Capture the cell that displays the provided text and extract its [x, y] central coordinate. 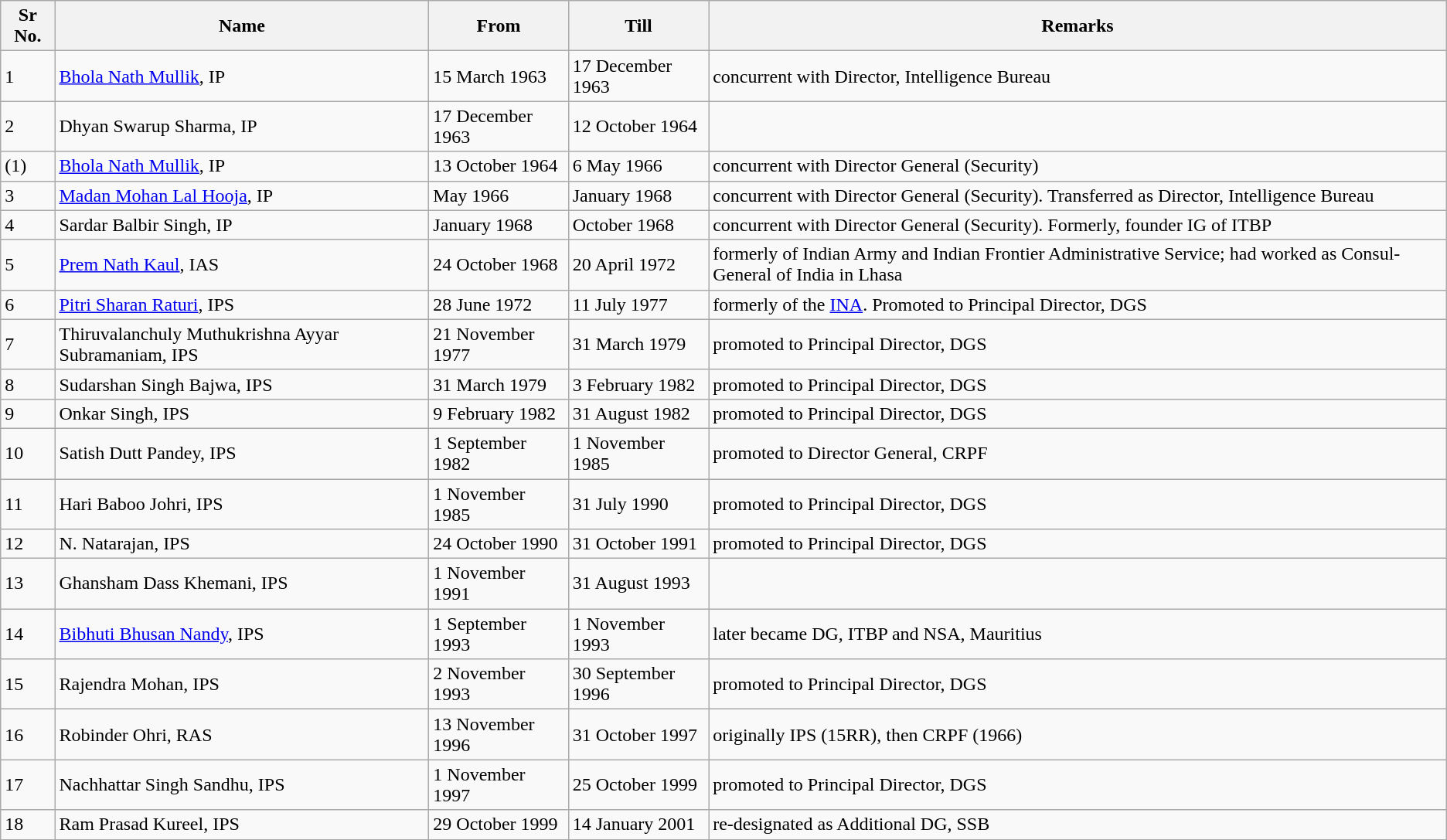
10 [28, 453]
later became DG, ITBP and NSA, Mauritius [1078, 634]
Nachhattar Singh Sandhu, IPS [242, 785]
Onkar Singh, IPS [242, 413]
31 October 1997 [638, 734]
formerly of the INA. Promoted to Principal Director, DGS [1078, 304]
21 November 1977 [499, 345]
31 August 1993 [638, 584]
concurrent with Director General (Security). Formerly, founder IG of ITBP [1078, 225]
May 1966 [499, 196]
originally IPS (15RR), then CRPF (1966) [1078, 734]
Hari Baboo Johri, IPS [242, 504]
formerly of Indian Army and Indian Frontier Administrative Service; had worked as Consul-General of India in Lhasa [1078, 264]
promoted to Director General, CRPF [1078, 453]
18 [28, 825]
Ghansham Dass Khemani, IPS [242, 584]
5 [28, 264]
October 1968 [638, 225]
1 November 1991 [499, 584]
24 October 1968 [499, 264]
Rajendra Mohan, IPS [242, 685]
Till [638, 26]
6 [28, 304]
28 June 1972 [499, 304]
8 [28, 384]
24 October 1990 [499, 544]
concurrent with Director General (Security) [1078, 166]
9 [28, 413]
Sardar Balbir Singh, IP [242, 225]
6 May 1966 [638, 166]
4 [28, 225]
20 April 1972 [638, 264]
Remarks [1078, 26]
re-designated as Additional DG, SSB [1078, 825]
31 August 1982 [638, 413]
2 November 1993 [499, 685]
11 July 1977 [638, 304]
9 February 1982 [499, 413]
Prem Nath Kaul, IAS [242, 264]
1 November 1993 [638, 634]
3 [28, 196]
7 [28, 345]
12 October 1964 [638, 127]
Ram Prasad Kureel, IPS [242, 825]
30 September 1996 [638, 685]
Bibhuti Bhusan Nandy, IPS [242, 634]
Madan Mohan Lal Hooja, IP [242, 196]
14 January 2001 [638, 825]
15 March 1963 [499, 76]
17 [28, 785]
3 February 1982 [638, 384]
14 [28, 634]
29 October 1999 [499, 825]
1 September 1993 [499, 634]
N. Natarajan, IPS [242, 544]
31 October 1991 [638, 544]
13 October 1964 [499, 166]
12 [28, 544]
concurrent with Director General (Security). Transferred as Director, Intelligence Bureau [1078, 196]
1 September 1982 [499, 453]
Thiruvalanchuly Muthukrishna Ayyar Subramaniam, IPS [242, 345]
1 [28, 76]
(1) [28, 166]
13 [28, 584]
Robinder Ohri, RAS [242, 734]
15 [28, 685]
Sr No. [28, 26]
31 July 1990 [638, 504]
From [499, 26]
2 [28, 127]
Name [242, 26]
Sudarshan Singh Bajwa, IPS [242, 384]
13 November 1996 [499, 734]
Satish Dutt Pandey, IPS [242, 453]
16 [28, 734]
1 November 1997 [499, 785]
25 October 1999 [638, 785]
11 [28, 504]
Pitri Sharan Raturi, IPS [242, 304]
Dhyan Swarup Sharma, IP [242, 127]
concurrent with Director, Intelligence Bureau [1078, 76]
